Find where the given text appears and provide that cell's center as [x, y] coordinate. 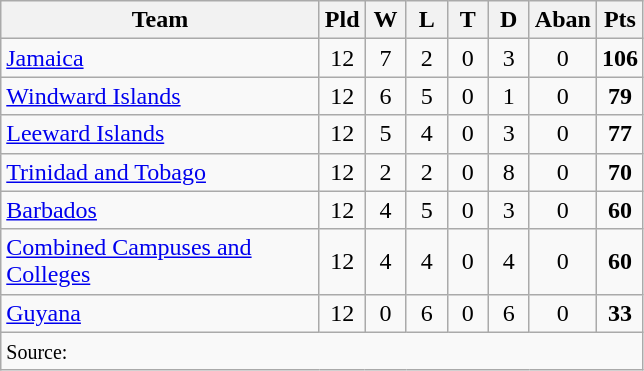
Jamaica [160, 58]
70 [620, 172]
Barbados [160, 210]
Pld [342, 20]
79 [620, 96]
T [468, 20]
W [386, 20]
Pts [620, 20]
L [426, 20]
Guyana [160, 313]
106 [620, 58]
1 [508, 96]
33 [620, 313]
7 [386, 58]
Combined Campuses and Colleges [160, 262]
8 [508, 172]
Team [160, 20]
Aban [562, 20]
Trinidad and Tobago [160, 172]
Source: [322, 351]
D [508, 20]
Windward Islands [160, 96]
77 [620, 134]
Leeward Islands [160, 134]
